For the text-containing cell, return its midpoint in (x, y) coordinate format. 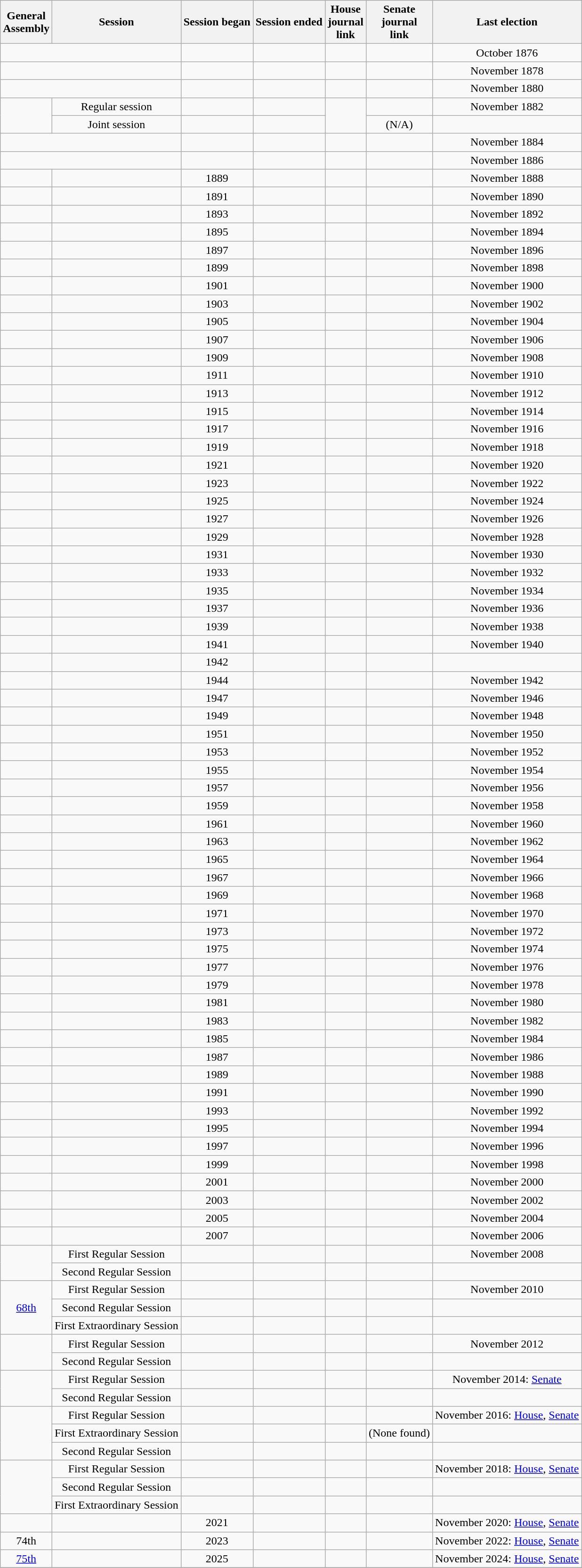
November 1970 (507, 913)
November 1946 (507, 698)
November 1934 (507, 591)
1933 (217, 573)
November 2022: House, Senate (507, 1541)
1993 (217, 1110)
November 1908 (507, 357)
November 1942 (507, 680)
Last election (507, 22)
1959 (217, 805)
November 2016: House, Senate (507, 1415)
1997 (217, 1146)
Housejournallink (346, 22)
November 1990 (507, 1092)
November 1930 (507, 555)
1979 (217, 985)
November 1918 (507, 447)
(None found) (399, 1433)
1895 (217, 232)
1955 (217, 770)
November 1880 (507, 89)
November 1894 (507, 232)
2021 (217, 1523)
2007 (217, 1236)
November 1910 (507, 375)
November 1926 (507, 519)
Joint session (116, 124)
1977 (217, 967)
1941 (217, 644)
1983 (217, 1021)
1951 (217, 734)
November 1964 (507, 860)
1969 (217, 895)
Senatejournallink (399, 22)
November 1938 (507, 626)
Regular session (116, 106)
2025 (217, 1559)
November 1958 (507, 805)
1893 (217, 214)
November 1968 (507, 895)
1944 (217, 680)
November 2020: House, Senate (507, 1523)
Session ended (289, 22)
November 1902 (507, 304)
November 1882 (507, 106)
November 1980 (507, 1003)
November 2000 (507, 1182)
November 2006 (507, 1236)
2005 (217, 1218)
November 1992 (507, 1110)
November 1984 (507, 1039)
1985 (217, 1039)
November 1916 (507, 429)
1942 (217, 662)
1987 (217, 1056)
November 1962 (507, 842)
1905 (217, 322)
November 1920 (507, 465)
1907 (217, 340)
1953 (217, 752)
1911 (217, 375)
November 1900 (507, 286)
1891 (217, 196)
November 2014: Senate (507, 1379)
1949 (217, 716)
1973 (217, 931)
1965 (217, 860)
1947 (217, 698)
1897 (217, 250)
GeneralAssembly (26, 22)
November 2012 (507, 1343)
1903 (217, 304)
1935 (217, 591)
1989 (217, 1074)
October 1876 (507, 53)
1889 (217, 178)
74th (26, 1541)
November 1892 (507, 214)
November 1950 (507, 734)
November 2010 (507, 1290)
November 1928 (507, 536)
Session began (217, 22)
(N/A) (399, 124)
November 1986 (507, 1056)
1927 (217, 519)
November 1976 (507, 967)
November 2004 (507, 1218)
November 1886 (507, 160)
1899 (217, 268)
November 1898 (507, 268)
1995 (217, 1129)
November 1896 (507, 250)
1923 (217, 483)
1915 (217, 411)
November 1922 (507, 483)
November 2024: House, Senate (507, 1559)
1971 (217, 913)
1929 (217, 536)
1909 (217, 357)
75th (26, 1559)
November 1994 (507, 1129)
November 1982 (507, 1021)
68th (26, 1308)
November 1966 (507, 877)
1963 (217, 842)
November 1914 (507, 411)
November 1912 (507, 393)
November 1932 (507, 573)
1931 (217, 555)
1939 (217, 626)
November 1974 (507, 949)
November 1878 (507, 71)
November 2018: House, Senate (507, 1469)
1991 (217, 1092)
1967 (217, 877)
November 1948 (507, 716)
2001 (217, 1182)
November 1988 (507, 1074)
1917 (217, 429)
November 2008 (507, 1254)
November 1890 (507, 196)
November 1998 (507, 1164)
November 1936 (507, 609)
November 1906 (507, 340)
1999 (217, 1164)
November 1940 (507, 644)
1981 (217, 1003)
November 1996 (507, 1146)
1975 (217, 949)
November 1924 (507, 501)
1921 (217, 465)
1913 (217, 393)
1937 (217, 609)
Session (116, 22)
November 1954 (507, 770)
2023 (217, 1541)
November 1956 (507, 788)
1961 (217, 824)
November 1884 (507, 142)
1957 (217, 788)
November 1888 (507, 178)
1919 (217, 447)
1901 (217, 286)
November 1978 (507, 985)
2003 (217, 1200)
November 2002 (507, 1200)
November 1972 (507, 931)
November 1952 (507, 752)
1925 (217, 501)
November 1960 (507, 824)
November 1904 (507, 322)
